Output the [x, y] coordinate of the center of the cell containing the given text.  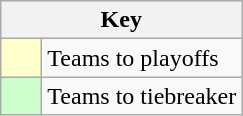
Key [122, 20]
Teams to playoffs [142, 58]
Teams to tiebreaker [142, 96]
